Return [X, Y] of the center of cell containing provided text 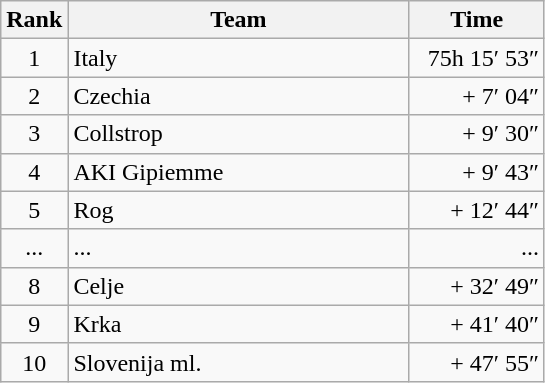
Time [477, 20]
+ 47′ 55″ [477, 362]
8 [34, 286]
Czechia [238, 96]
Rog [238, 210]
Celje [238, 286]
Krka [238, 324]
Rank [34, 20]
5 [34, 210]
AKI Gipiemme [238, 172]
1 [34, 58]
+ 7′ 04″ [477, 96]
+ 41′ 40″ [477, 324]
Collstrop [238, 134]
10 [34, 362]
3 [34, 134]
+ 32′ 49″ [477, 286]
4 [34, 172]
Italy [238, 58]
+ 12′ 44″ [477, 210]
+ 9′ 43″ [477, 172]
9 [34, 324]
2 [34, 96]
Team [238, 20]
+ 9′ 30″ [477, 134]
75h 15′ 53″ [477, 58]
Slovenija ml. [238, 362]
